Extract the (x, y) coordinate from the center of the cell holding the provided text.  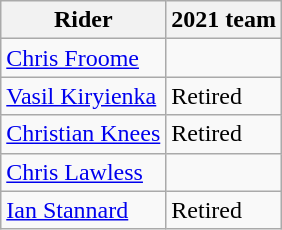
Vasil Kiryienka (84, 96)
2021 team (224, 20)
Christian Knees (84, 134)
Chris Froome (84, 58)
Rider (84, 20)
Chris Lawless (84, 172)
Ian Stannard (84, 210)
